For the text-containing cell, return its midpoint in (X, Y) coordinate format. 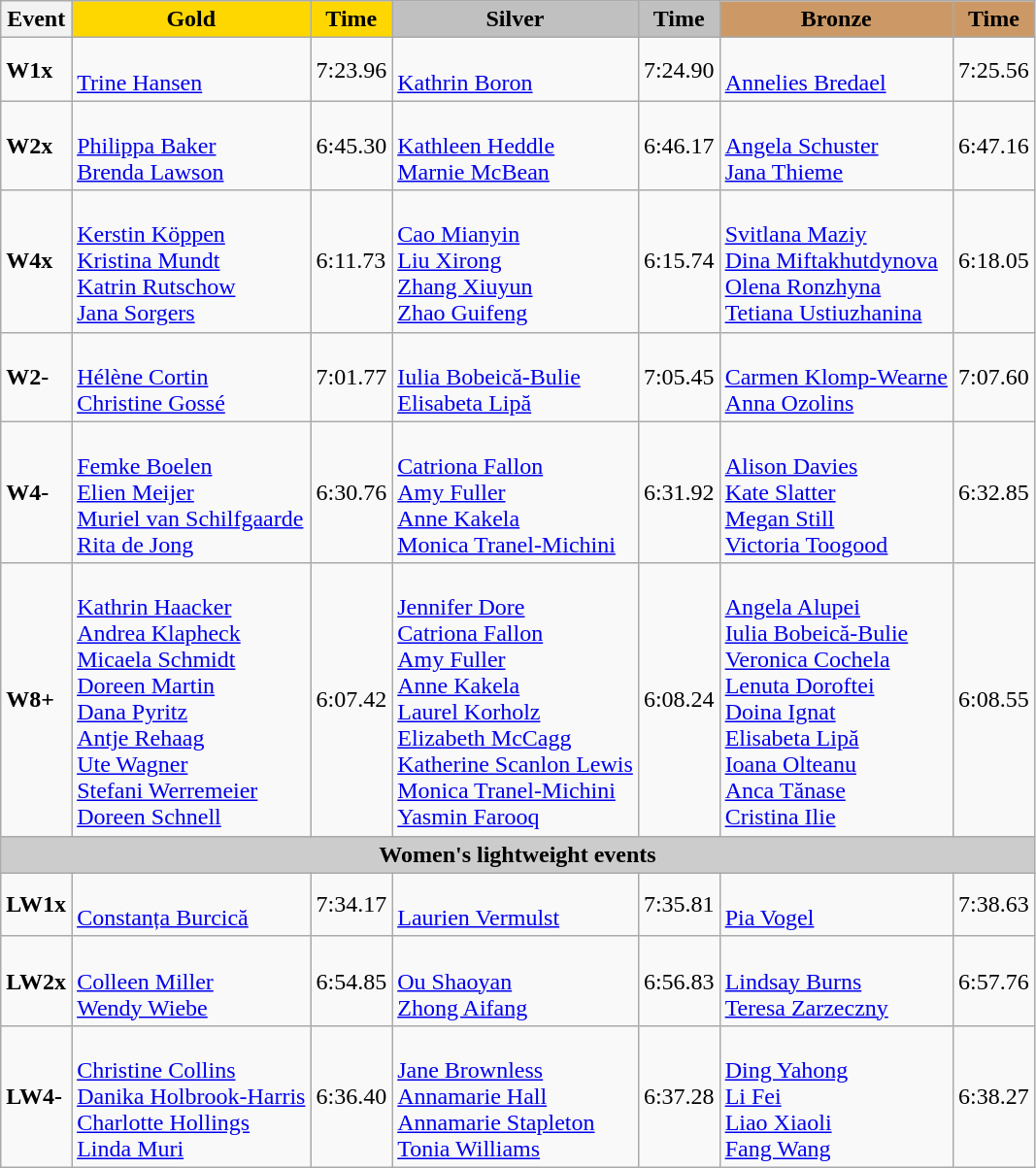
Colleen Miller Wendy Wiebe (191, 981)
6:46.17 (679, 146)
Pia Vogel (836, 905)
W2- (37, 377)
W8+ (37, 699)
W1x (37, 70)
Christine Collins Danika Holbrook-Harris Charlotte Hollings Linda Muri (191, 1096)
6:54.85 (351, 981)
6:18.05 (993, 261)
Ou Shaoyan Zhong Aifang (516, 981)
Kathrin Haacker Andrea Klapheck Micaela Schmidt Doreen Martin Dana Pyritz Antje Rehaag Ute Wagner Stefani Werremeier Doreen Schnell (191, 699)
Angela Schuster Jana Thieme (836, 146)
6:08.24 (679, 699)
Trine Hansen (191, 70)
7:23.96 (351, 70)
Silver (516, 19)
Kathleen Heddle Marnie McBean (516, 146)
Event (37, 19)
6:38.27 (993, 1096)
Jane Brownless Annamarie Hall Annamarie Stapleton Tonia Williams (516, 1096)
7:07.60 (993, 377)
W4x (37, 261)
Lindsay Burns Teresa Zarzeczny (836, 981)
Gold (191, 19)
6:31.92 (679, 492)
Cao Mianyin Liu Xirong Zhang Xiuyun Zhao Guifeng (516, 261)
Philippa Baker Brenda Lawson (191, 146)
6:30.76 (351, 492)
6:11.73 (351, 261)
Catriona Fallon Amy Fuller Anne Kakela Monica Tranel-Michini (516, 492)
Femke Boelen Elien Meijer Muriel van Schilfgaarde Rita de Jong (191, 492)
Angela Alupei Iulia Bobeică-Bulie Veronica Cochela Lenuta Doroftei Doina Ignat Elisabeta Lipă Ioana Olteanu Anca Tănase Cristina Ilie (836, 699)
Annelies Bredael (836, 70)
7:34.17 (351, 905)
7:05.45 (679, 377)
6:45.30 (351, 146)
Women's lightweight events (518, 854)
6:57.76 (993, 981)
Laurien Vermulst (516, 905)
Constanța Burcică (191, 905)
Ding Yahong Li Fei Liao Xiaoli Fang Wang (836, 1096)
LW1x (37, 905)
6:15.74 (679, 261)
6:36.40 (351, 1096)
7:38.63 (993, 905)
Hélène Cortin Christine Gossé (191, 377)
Alison Davies Kate Slatter Megan Still Victoria Toogood (836, 492)
6:08.55 (993, 699)
Svitlana Maziy Dina Miftakhutdynova Olena Ronzhyna Tetiana Ustiuzhanina (836, 261)
6:37.28 (679, 1096)
W2x (37, 146)
LW4- (37, 1096)
Jennifer Dore Catriona Fallon Amy Fuller Anne Kakela Laurel Korholz Elizabeth McCagg Katherine Scanlon Lewis Monica Tranel-Michini Yasmin Farooq (516, 699)
Iulia Bobeică-Bulie Elisabeta Lipă (516, 377)
7:35.81 (679, 905)
Kathrin Boron (516, 70)
7:25.56 (993, 70)
Bronze (836, 19)
6:56.83 (679, 981)
Carmen Klomp-Wearne Anna Ozolins (836, 377)
6:07.42 (351, 699)
6:47.16 (993, 146)
6:32.85 (993, 492)
7:01.77 (351, 377)
LW2x (37, 981)
Kerstin Köppen Kristina Mundt Katrin Rutschow Jana Sorgers (191, 261)
W4- (37, 492)
7:24.90 (679, 70)
